For the text-containing cell, return its midpoint in (x, y) coordinate format. 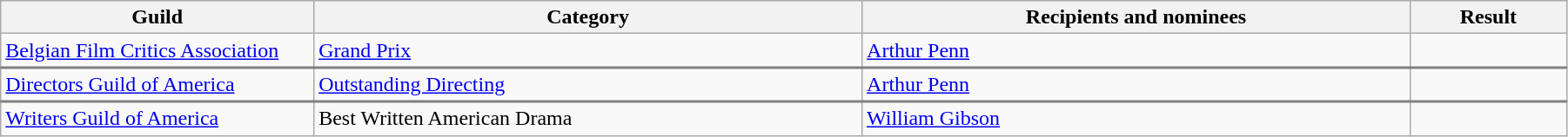
Outstanding Directing (588, 85)
Recipients and nominees (1136, 17)
Result (1488, 17)
Belgian Film Critics Association (157, 50)
William Gibson (1136, 118)
Category (588, 17)
Grand Prix (588, 50)
Best Written American Drama (588, 118)
Directors Guild of America (157, 85)
Writers Guild of America (157, 118)
Guild (157, 17)
